Capture the cell that displays the provided text and extract its [X, Y] central coordinate. 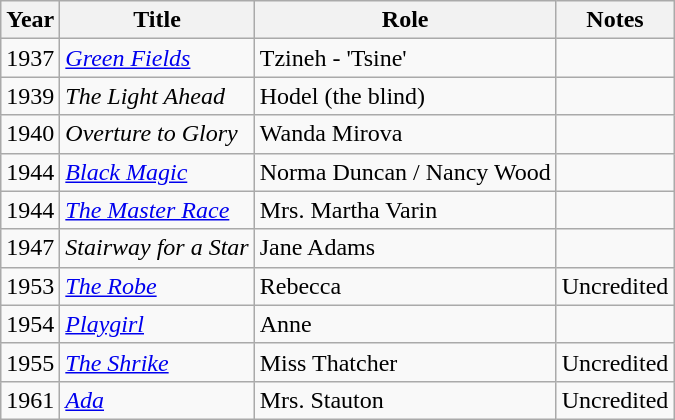
The Master Race [157, 210]
The Light Ahead [157, 96]
Playgirl [157, 324]
Role [405, 20]
Green Fields [157, 58]
Mrs. Martha Varin [405, 210]
Overture to Glory [157, 134]
1937 [30, 58]
1955 [30, 362]
Tzineh - 'Tsine' [405, 58]
Title [157, 20]
Black Magic [157, 172]
Miss Thatcher [405, 362]
The Robe [157, 286]
Ada [157, 400]
Notes [615, 20]
1954 [30, 324]
Mrs. Stauton [405, 400]
1939 [30, 96]
Jane Adams [405, 248]
1947 [30, 248]
Anne [405, 324]
Wanda Mirova [405, 134]
1953 [30, 286]
Hodel (the blind) [405, 96]
1961 [30, 400]
Rebecca [405, 286]
Norma Duncan / Nancy Wood [405, 172]
The Shrike [157, 362]
1940 [30, 134]
Year [30, 20]
Stairway for a Star [157, 248]
